Extract the (x, y) coordinate from the center of the cell holding the provided text.  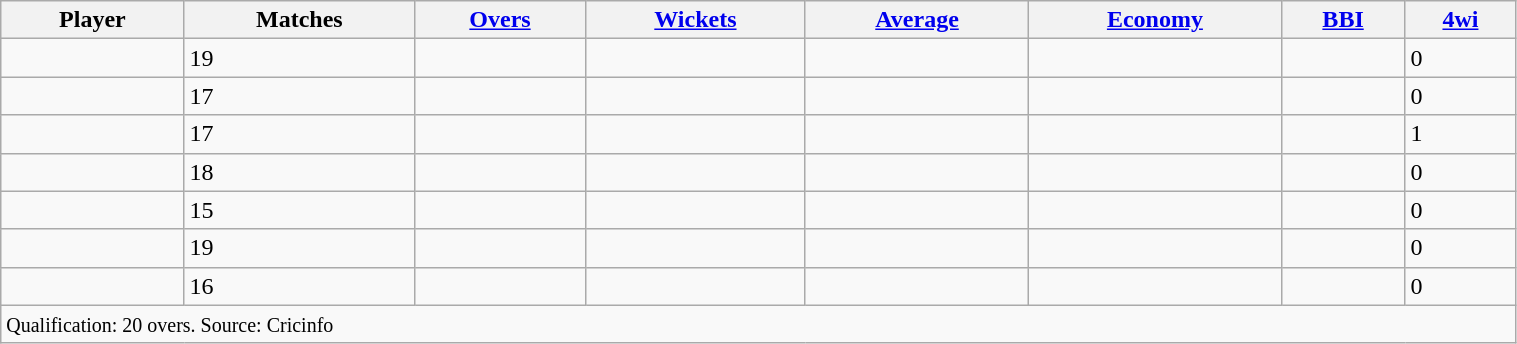
Matches (300, 20)
1 (1460, 134)
Economy (1156, 20)
15 (300, 210)
Player (92, 20)
Qualification: 20 overs. Source: Cricinfo (758, 324)
Wickets (695, 20)
Overs (500, 20)
18 (300, 172)
4wi (1460, 20)
Average (916, 20)
BBI (1343, 20)
16 (300, 286)
